Scan for the cell matching the given text and deliver its (x, y) coordinate at center. 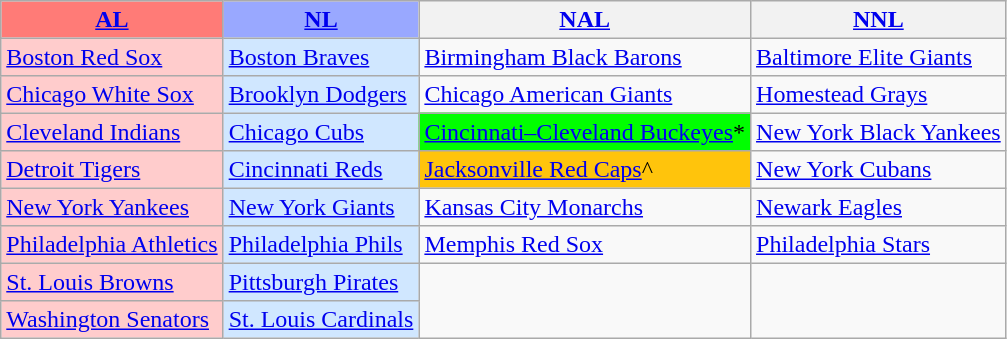
Cleveland Indians (112, 132)
Pittsburgh Pirates (321, 282)
St. Louis Browns (112, 282)
Detroit Tigers (112, 170)
Jacksonville Red Caps^ (585, 170)
New York Giants (321, 206)
New York Cubans (879, 170)
Homestead Grays (879, 94)
Cincinnati–Cleveland Buckeyes* (585, 132)
Chicago American Giants (585, 94)
Birmingham Black Barons (585, 56)
Chicago White Sox (112, 94)
Baltimore Elite Giants (879, 56)
Kansas City Monarchs (585, 206)
Philadelphia Athletics (112, 244)
Cincinnati Reds (321, 170)
Boston Braves (321, 56)
Chicago Cubs (321, 132)
Washington Senators (112, 318)
St. Louis Cardinals (321, 318)
New York Yankees (112, 206)
Philadelphia Stars (879, 244)
NNL (879, 20)
New York Black Yankees (879, 132)
Newark Eagles (879, 206)
NAL (585, 20)
Brooklyn Dodgers (321, 94)
Memphis Red Sox (585, 244)
NL (321, 20)
Boston Red Sox (112, 56)
Philadelphia Phils (321, 244)
AL (112, 20)
